Pinpoint the cell where the given text exists, returning its (X, Y) midpoint coordinate. 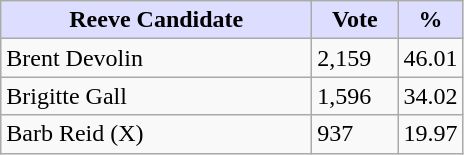
2,159 (355, 58)
46.01 (430, 58)
Reeve Candidate (156, 20)
% (430, 20)
Vote (355, 20)
Brigitte Gall (156, 96)
Brent Devolin (156, 58)
Barb Reid (X) (156, 134)
19.97 (430, 134)
937 (355, 134)
1,596 (355, 96)
34.02 (430, 96)
